Find where the given text appears and provide that cell's center as [X, Y] coordinate. 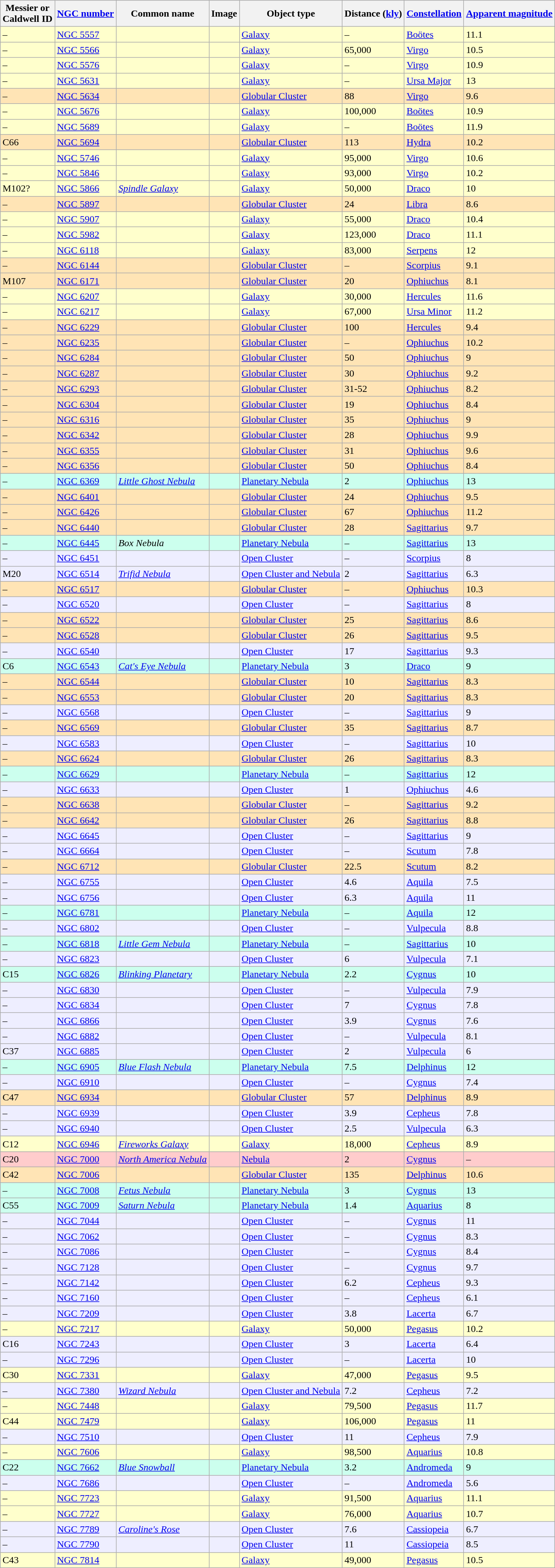
NGC 6934 [85, 1098]
Little Ghost Nebula [163, 481]
2.5 [373, 1128]
C16 [28, 1344]
19 [373, 404]
NGC 6540 [85, 651]
79,500 [373, 1406]
NGC 5982 [85, 235]
NGC 7009 [85, 1206]
C66 [28, 142]
2.2 [373, 974]
8.5 [509, 1545]
30 [373, 373]
NGC 6426 [85, 512]
NGC 6517 [85, 589]
NGC 6712 [85, 866]
100,000 [373, 111]
95,000 [373, 157]
93,000 [373, 173]
Caroline's Rose [163, 1529]
NGC 6939 [85, 1113]
83,000 [373, 250]
Fetus Nebula [163, 1190]
NGC 5566 [85, 50]
NGC 7723 [85, 1498]
C12 [28, 1144]
55,000 [373, 219]
123,000 [373, 235]
6.2 [373, 1283]
47,000 [373, 1375]
NGC 6645 [85, 836]
106,000 [373, 1421]
9.1 [509, 266]
10.8 [509, 1452]
NGC 6355 [85, 451]
NGC 7479 [85, 1421]
Image [224, 14]
25 [373, 620]
NGC 6356 [85, 466]
NGC 7510 [85, 1437]
NGC 7814 [85, 1560]
NGC 6940 [85, 1128]
NGC 6905 [85, 1067]
Blue Snowball [163, 1468]
NGC 5557 [85, 34]
C37 [28, 1051]
10.3 [509, 589]
NGC 7606 [85, 1452]
49,000 [373, 1560]
NGC 7243 [85, 1344]
NGC 5631 [85, 81]
Blue Flash Nebula [163, 1067]
76,000 [373, 1514]
NGC 5676 [85, 111]
NGC 6802 [85, 928]
NGC 5846 [85, 173]
NGC 6207 [85, 296]
NGC 6755 [85, 882]
9.9 [509, 435]
NGC 6293 [85, 389]
NGC 6638 [85, 805]
NGC 7209 [85, 1313]
5.6 [509, 1483]
31-52 [373, 389]
NGC 6451 [85, 558]
NGC 6229 [85, 327]
Saturn Nebula [163, 1206]
M102? [28, 188]
11.9 [509, 127]
NGC 7380 [85, 1390]
NGC 7062 [85, 1236]
C22 [28, 1468]
NGC 5897 [85, 204]
65,000 [373, 50]
3.8 [373, 1313]
NGC 6304 [85, 404]
NGC 6171 [85, 281]
Serpens [434, 250]
91,500 [373, 1498]
NGC 6830 [85, 990]
NGC 6401 [85, 497]
NGC 7217 [85, 1329]
NGC 6885 [85, 1051]
7.4 [509, 1082]
NGC 7448 [85, 1406]
C15 [28, 974]
113 [373, 142]
NGC 5866 [85, 188]
8.7 [509, 728]
NGC 6569 [85, 728]
NGC 6528 [85, 635]
9.4 [509, 327]
North America Nebula [163, 1159]
C43 [28, 1560]
NGC 6284 [85, 358]
M20 [28, 574]
98,500 [373, 1452]
NGC 7086 [85, 1252]
NGC 6144 [85, 266]
NGC 7790 [85, 1545]
7.1 [509, 959]
Apparent magnitude [509, 14]
NGC 5689 [85, 127]
NGC 6781 [85, 913]
NGC 7006 [85, 1174]
NGC 6440 [85, 528]
NGC 6826 [85, 974]
NGC 7128 [85, 1267]
6.4 [509, 1344]
Object type [291, 14]
NGC 7008 [85, 1190]
NGC 6624 [85, 759]
NGC 5746 [85, 157]
NGC 6369 [85, 481]
NGC 6118 [85, 250]
Nebula [291, 1159]
NGC 7331 [85, 1375]
31 [373, 451]
10.7 [509, 1514]
NGC 6543 [85, 666]
NGC 7000 [85, 1159]
NGC 7727 [85, 1514]
NGC 6522 [85, 620]
Ursa Major [434, 81]
NGC 7160 [85, 1298]
67,000 [373, 312]
C6 [28, 666]
10.4 [509, 219]
NGC 6756 [85, 897]
NGC 7662 [85, 1468]
30,000 [373, 296]
NGC 6316 [85, 419]
67 [373, 512]
22.5 [373, 866]
NGC 6553 [85, 697]
7 [373, 1005]
Hydra [434, 142]
57 [373, 1098]
C30 [28, 1375]
NGC 6342 [85, 435]
NGC 6818 [85, 944]
Cat's Eye Nebula [163, 666]
NGC 7142 [85, 1283]
NGC 6235 [85, 343]
NGC 6882 [85, 1036]
C20 [28, 1159]
1 [373, 789]
NGC 5907 [85, 219]
Common name [163, 14]
3.2 [373, 1468]
NGC 6823 [85, 959]
NGC 5694 [85, 142]
NGC 6217 [85, 312]
100 [373, 327]
Box Nebula [163, 543]
Distance (kly) [373, 14]
Trifid Nebula [163, 574]
88 [373, 96]
1.4 [373, 1206]
NGC 6514 [85, 574]
Blinking Planetary [163, 974]
C47 [28, 1098]
M107 [28, 281]
NGC 6834 [85, 1005]
Little Gem Nebula [163, 944]
NGC 6583 [85, 743]
C44 [28, 1421]
NGC 6445 [85, 543]
Messier or Caldwell ID [28, 14]
NGC 6866 [85, 1021]
NGC 6520 [85, 604]
NGC number [85, 14]
Ursa Minor [434, 312]
Fireworks Galaxy [163, 1144]
NGC 6642 [85, 820]
17 [373, 651]
NGC 6910 [85, 1082]
C55 [28, 1206]
NGC 5576 [85, 65]
NGC 6664 [85, 851]
NGC 7686 [85, 1483]
NGC 6633 [85, 789]
11.6 [509, 296]
NGC 7789 [85, 1529]
NGC 7044 [85, 1221]
NGC 6544 [85, 681]
C42 [28, 1174]
6.1 [509, 1298]
Constellation [434, 14]
NGC 5634 [85, 96]
Libra [434, 204]
NGC 7296 [85, 1360]
11.7 [509, 1406]
NGC 6568 [85, 713]
Wizard Nebula [163, 1390]
Spindle Galaxy [163, 188]
18,000 [373, 1144]
NGC 6287 [85, 373]
NGC 6629 [85, 774]
135 [373, 1174]
NGC 6946 [85, 1144]
